Detect which cell encompasses the target text, then output its (x, y) center coordinate. 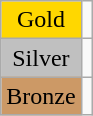
Silver (41, 58)
Bronze (41, 96)
Gold (41, 20)
